Locate the cell with the specified text and output its [X, Y] center coordinate. 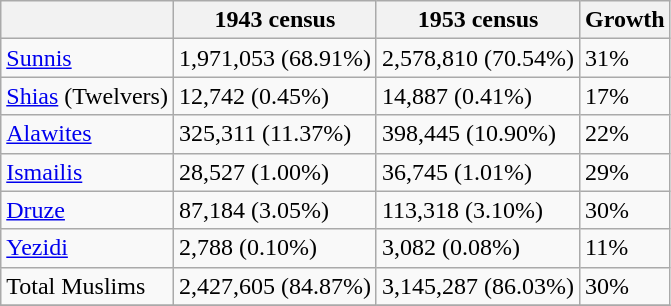
398,445 (10.90%) [478, 134]
36,745 (1.01%) [478, 172]
3,082 (0.08%) [478, 248]
2,578,810 (70.54%) [478, 58]
Shias (Twelvers) [88, 96]
1943 census [274, 20]
1953 census [478, 20]
28,527 (1.00%) [274, 172]
2,788 (0.10%) [274, 248]
11% [626, 248]
12,742 (0.45%) [274, 96]
Druze [88, 210]
14,887 (0.41%) [478, 96]
Ismailis [88, 172]
3,145,287 (86.03%) [478, 286]
Total Muslims [88, 286]
17% [626, 96]
Yezidi [88, 248]
31% [626, 58]
Growth [626, 20]
29% [626, 172]
Alawites [88, 134]
22% [626, 134]
87,184 (3.05%) [274, 210]
2,427,605 (84.87%) [274, 286]
113,318 (3.10%) [478, 210]
1,971,053 (68.91%) [274, 58]
Sunnis [88, 58]
325,311 (11.37%) [274, 134]
